Pinpoint the cell where the given text exists, returning its (x, y) midpoint coordinate. 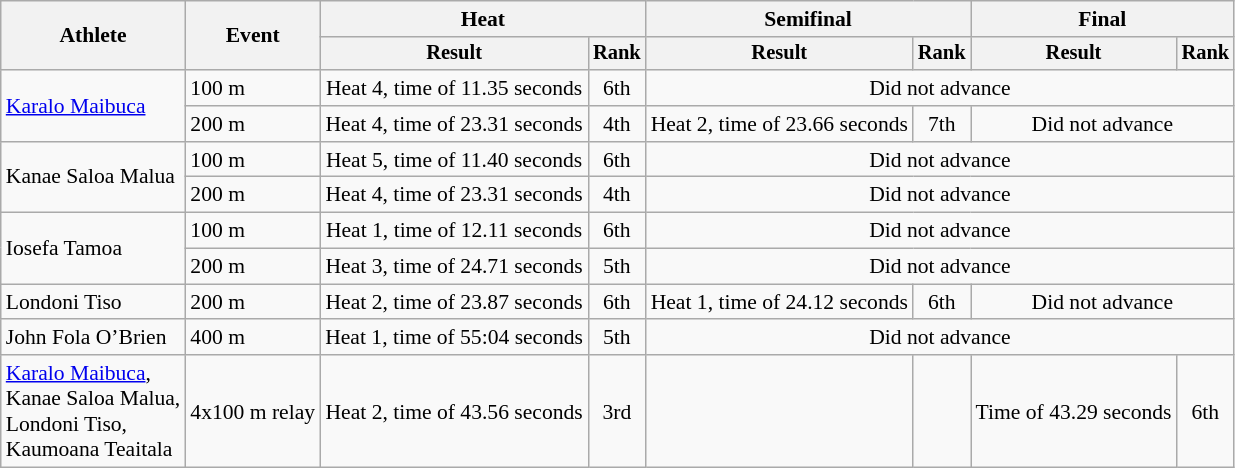
Kanae Saloa Malua (94, 178)
Semifinal (808, 19)
Final (1103, 19)
Heat 1, time of 24.12 seconds (780, 302)
4x100 m relay (252, 411)
Londoni Tiso (94, 302)
Heat (483, 19)
Time of 43.29 seconds (1074, 411)
Athlete (94, 36)
Heat 4, time of 11.35 seconds (454, 88)
Iosefa Tamoa (94, 248)
Heat 2, time of 23.87 seconds (454, 302)
Heat 1, time of 12.11 seconds (454, 231)
3rd (617, 411)
Heat 2, time of 23.66 seconds (780, 124)
7th (942, 124)
Heat 1, time of 55:04 seconds (454, 338)
Heat 5, time of 11.40 seconds (454, 160)
Karalo Maibuca (94, 106)
Event (252, 36)
Heat 3, time of 24.71 seconds (454, 267)
John Fola O’Brien (94, 338)
Heat 2, time of 43.56 seconds (454, 411)
400 m (252, 338)
Karalo Maibuca,Kanae Saloa Malua,Londoni Tiso, Kaumoana Teaitala (94, 411)
